For the text-containing cell, return its midpoint in [X, Y] coordinate format. 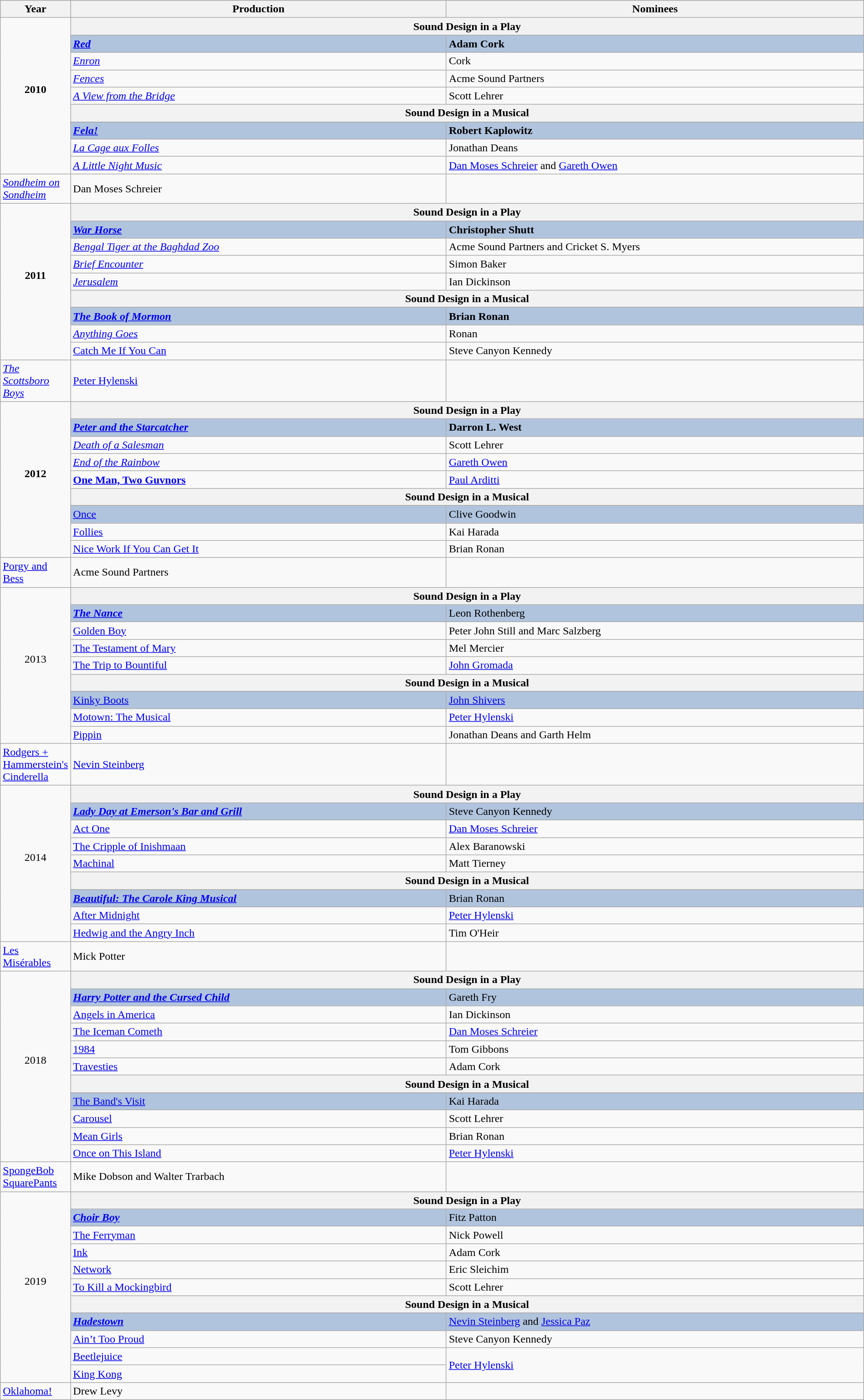
Gareth Fry [655, 997]
Sondheim on Sondheim [36, 189]
Lady Day at Emerson's Bar and Grill [259, 811]
The Book of Mormon [259, 316]
2014 [36, 863]
Peter and the Starcatcher [259, 427]
Fences [259, 78]
Follies [259, 532]
The Iceman Cometh [259, 1032]
The Cripple of Inishmaan [259, 846]
Pippin [259, 735]
Choir Boy [259, 1218]
Mel Mercier [655, 648]
Kinky Boots [259, 700]
Leon Rothenberg [655, 613]
Network [259, 1270]
Travesties [259, 1066]
Cork [655, 61]
Gareth Owen [655, 462]
Fitz Patton [655, 1218]
Acme Sound Partners and Cricket S. Myers [655, 247]
Porgy and Bess [36, 572]
One Man, Two Guvnors [259, 479]
Jonathan Deans and Garth Helm [655, 735]
John Shivers [655, 700]
Beautiful: The Carole King Musical [259, 898]
War Horse [259, 229]
Catch Me If You Can [259, 351]
Ronan [655, 334]
La Cage aux Folles [259, 148]
2010 [36, 96]
Motown: The Musical [259, 717]
2013 [36, 665]
The Band's Visit [259, 1101]
Mick Potter [259, 956]
Rodgers + Hammerstein's Cinderella [36, 764]
Nevin Steinberg [259, 764]
To Kill a Mockingbird [259, 1287]
Ain’t Too Proud [259, 1339]
A View from the Bridge [259, 96]
Brief Encounter [259, 264]
Dan Moses Schreier and Gareth Owen [655, 165]
King Kong [259, 1374]
Jerusalem [259, 282]
Christopher Shutt [655, 229]
Clive Goodwin [655, 514]
Ink [259, 1252]
1984 [259, 1049]
Nominees [655, 9]
Matt Tierney [655, 864]
The Testament of Mary [259, 648]
After Midnight [259, 916]
Oklahoma! [36, 1391]
2018 [36, 1066]
Death of a Salesman [259, 445]
The Nance [259, 613]
Jonathan Deans [655, 148]
The Scottsboro Boys [36, 381]
Red [259, 44]
Production [259, 9]
Enron [259, 61]
Machinal [259, 864]
Eric Sleichim [655, 1270]
SpongeBob SquarePants [36, 1177]
Once on This Island [259, 1153]
Fela! [259, 130]
End of the Rainbow [259, 462]
Mike Dobson and Walter Trarbach [259, 1177]
2011 [36, 282]
Bengal Tiger at the Baghdad Zoo [259, 247]
2012 [36, 479]
A Little Night Music [259, 165]
Nice Work If You Can Get It [259, 549]
Year [36, 9]
The Trip to Bountiful [259, 665]
Act One [259, 829]
John Gromada [655, 665]
Anything Goes [259, 334]
Nevin Steinberg and Jessica Paz [655, 1322]
Simon Baker [655, 264]
Drew Levy [259, 1391]
Tim O'Heir [655, 933]
Carousel [259, 1118]
Tom Gibbons [655, 1049]
The Ferryman [259, 1235]
Golden Boy [259, 631]
Nick Powell [655, 1235]
Peter John Still and Marc Salzberg [655, 631]
Paul Arditti [655, 479]
Hedwig and the Angry Inch [259, 933]
Angels in America [259, 1014]
Harry Potter and the Cursed Child [259, 997]
Beetlejuice [259, 1356]
Les Misérables [36, 956]
Mean Girls [259, 1136]
2019 [36, 1287]
Hadestown [259, 1322]
Once [259, 514]
Darron L. West [655, 427]
Robert Kaplowitz [655, 130]
Alex Baranowski [655, 846]
